Determine the [x, y] coordinate at the center of the cell enclosing the given text.  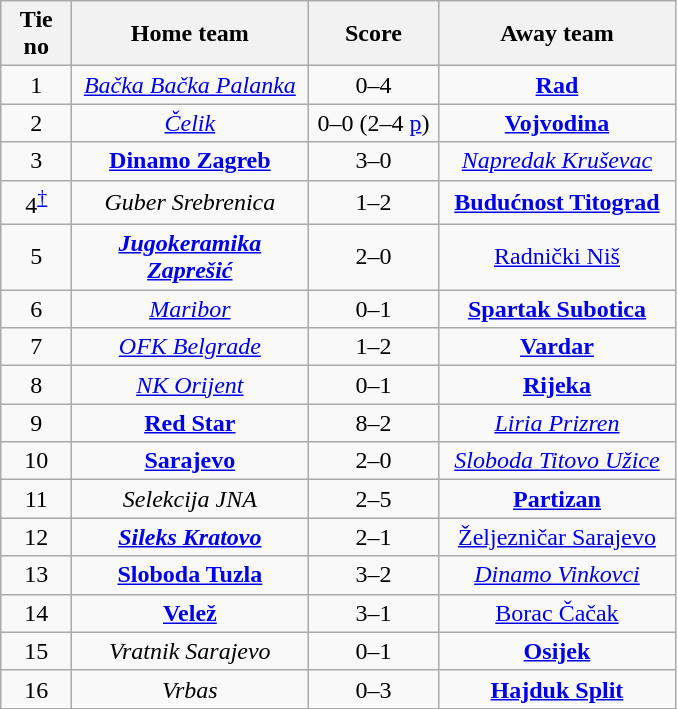
3–0 [374, 161]
Borac Čačak [557, 613]
Away team [557, 34]
Partizan [557, 499]
Rijeka [557, 385]
8 [36, 385]
Score [374, 34]
12 [36, 537]
Dinamo Vinkovci [557, 575]
Red Star [190, 423]
Osijek [557, 651]
3–2 [374, 575]
NK Orijent [190, 385]
11 [36, 499]
Rad [557, 85]
3 [36, 161]
4† [36, 202]
Hajduk Split [557, 689]
5 [36, 258]
Radnički Niš [557, 258]
Guber Srebrenica [190, 202]
Tie no [36, 34]
6 [36, 309]
Vardar [557, 347]
0–0 (2–4 p) [374, 123]
2 [36, 123]
Vojvodina [557, 123]
14 [36, 613]
0–3 [374, 689]
16 [36, 689]
Budućnost Titograd [557, 202]
Velež [190, 613]
2–1 [374, 537]
9 [36, 423]
Sarajevo [190, 461]
Maribor [190, 309]
OFK Belgrade [190, 347]
Sloboda Tuzla [190, 575]
Home team [190, 34]
3–1 [374, 613]
Spartak Subotica [557, 309]
Jugokeramika Zaprešić [190, 258]
Bačka Bačka Palanka [190, 85]
Vratnik Sarajevo [190, 651]
Željezničar Sarajevo [557, 537]
8–2 [374, 423]
2–5 [374, 499]
Napredak Kruševac [557, 161]
7 [36, 347]
Vrbas [190, 689]
Liria Prizren [557, 423]
Selekcija JNA [190, 499]
15 [36, 651]
Dinamo Zagreb [190, 161]
1 [36, 85]
0–4 [374, 85]
10 [36, 461]
13 [36, 575]
Čelik [190, 123]
Sileks Kratovo [190, 537]
Sloboda Titovo Užice [557, 461]
